Identify which cell holds the provided text, then report its (X, Y) central coordinate. 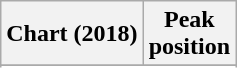
Chart (2018) (72, 34)
Peakposition (189, 34)
